Return the (X, Y) coordinate for the center point of the cell that contains the specified text.  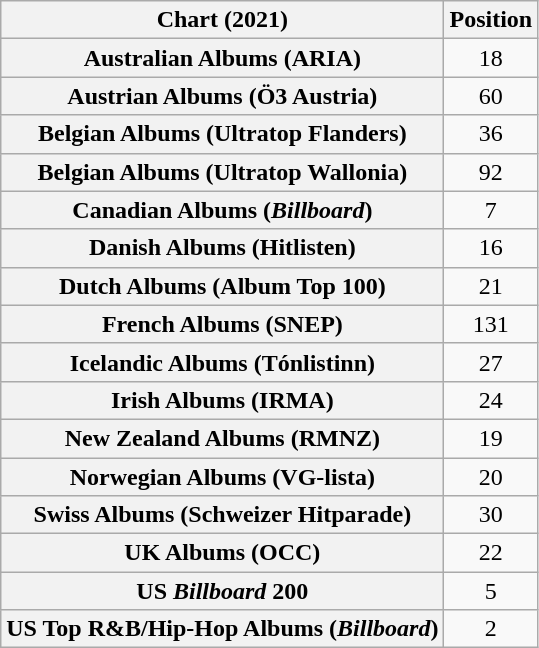
Australian Albums (ARIA) (222, 58)
16 (491, 248)
30 (491, 515)
27 (491, 362)
Canadian Albums (Billboard) (222, 210)
5 (491, 591)
20 (491, 477)
Belgian Albums (Ultratop Flanders) (222, 134)
Norwegian Albums (VG-lista) (222, 477)
Icelandic Albums (Tónlistinn) (222, 362)
Position (491, 20)
36 (491, 134)
Danish Albums (Hitlisten) (222, 248)
French Albums (SNEP) (222, 324)
24 (491, 400)
Dutch Albums (Album Top 100) (222, 286)
21 (491, 286)
7 (491, 210)
131 (491, 324)
US Top R&B/Hip-Hop Albums (Billboard) (222, 629)
Belgian Albums (Ultratop Wallonia) (222, 172)
New Zealand Albums (RMNZ) (222, 438)
60 (491, 96)
92 (491, 172)
19 (491, 438)
Swiss Albums (Schweizer Hitparade) (222, 515)
UK Albums (OCC) (222, 553)
Austrian Albums (Ö3 Austria) (222, 96)
22 (491, 553)
Irish Albums (IRMA) (222, 400)
Chart (2021) (222, 20)
2 (491, 629)
US Billboard 200 (222, 591)
18 (491, 58)
